Scan for the cell matching the given text and deliver its [x, y] coordinate at center. 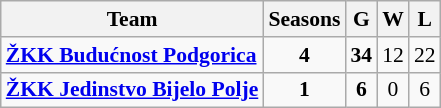
34 [361, 55]
4 [304, 55]
22 [425, 55]
Team [132, 19]
1 [304, 90]
Seasons [304, 19]
ŽKK Budućnost Podgorica [132, 55]
0 [393, 90]
12 [393, 55]
G [361, 19]
ŽKK Jedinstvo Bijelo Polje [132, 90]
L [425, 19]
W [393, 19]
